Search for the cell housing the specified text and yield its [x, y] center coordinate. 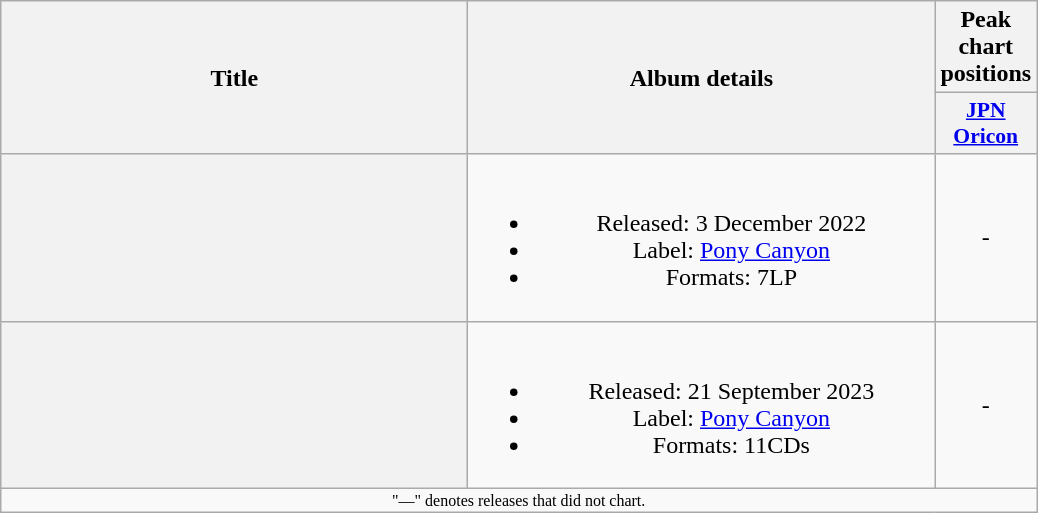
JPNOricon [986, 124]
Released: 3 December 2022Label: Pony CanyonFormats: 7LP [702, 238]
Title [234, 78]
"—" denotes releases that did not chart. [519, 500]
Album details [702, 78]
Peakchartpositions [986, 47]
Released: 21 September 2023Label: Pony CanyonFormats: 11CDs [702, 404]
